Pinpoint the cell where the given text exists, returning its (X, Y) midpoint coordinate. 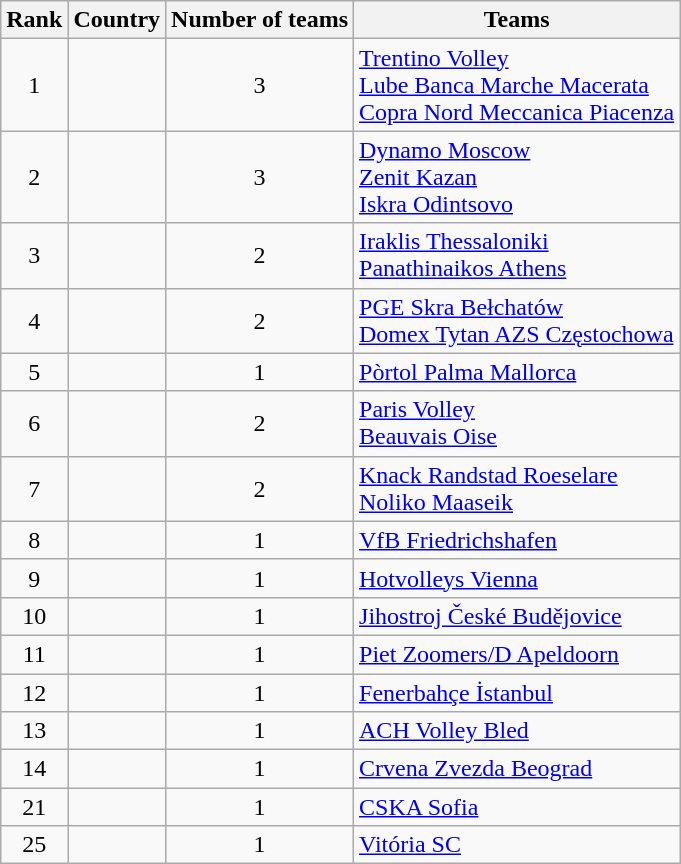
10 (34, 616)
11 (34, 654)
Crvena Zvezda Beograd (517, 769)
Knack Randstad Roeselare Noliko Maaseik (517, 488)
Rank (34, 20)
Country (117, 20)
Hotvolleys Vienna (517, 578)
Iraklis Thessaloniki Panathinaikos Athens (517, 256)
13 (34, 731)
Pòrtol Palma Mallorca (517, 372)
Fenerbahçe İstanbul (517, 693)
5 (34, 372)
Vitória SC (517, 845)
25 (34, 845)
21 (34, 807)
7 (34, 488)
4 (34, 320)
Teams (517, 20)
8 (34, 540)
Number of teams (260, 20)
Jihostroj České Budějovice (517, 616)
6 (34, 424)
14 (34, 769)
VfB Friedrichshafen (517, 540)
12 (34, 693)
Dynamo Moscow Zenit Kazan Iskra Odintsovo (517, 177)
PGE Skra Bełchatów Domex Tytan AZS Częstochowa (517, 320)
Trentino Volley Lube Banca Marche Macerata Copra Nord Meccanica Piacenza (517, 85)
Piet Zoomers/D Apeldoorn (517, 654)
ACH Volley Bled (517, 731)
CSKA Sofia (517, 807)
Paris Volley Beauvais Oise (517, 424)
9 (34, 578)
